Return the [X, Y] coordinate for the center point of the cell that contains the specified text.  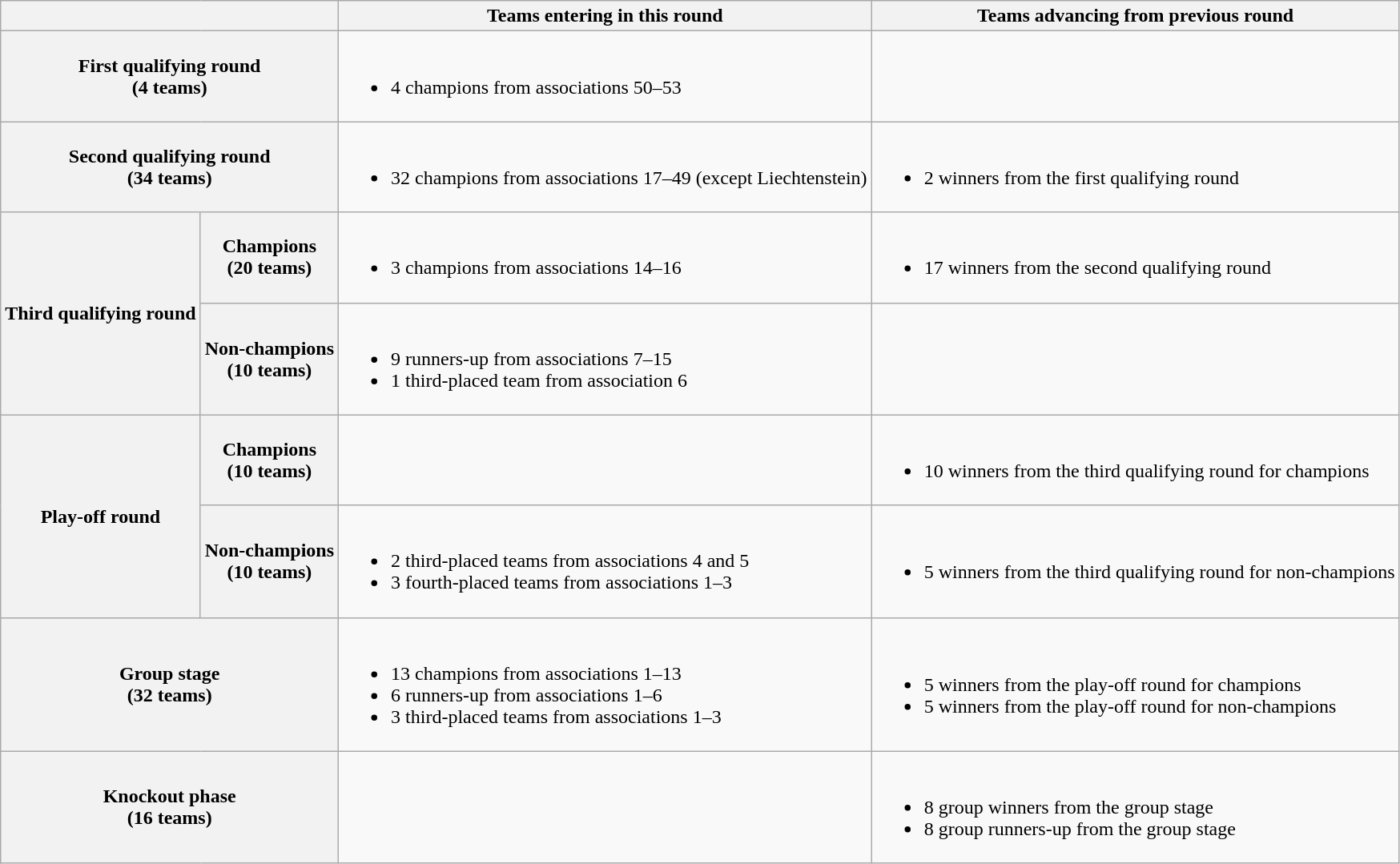
5 winners from the third qualifying round for non-champions [1136, 561]
Group stage (32 teams) [170, 684]
3 champions from associations 14–16 [605, 258]
17 winners from the second qualifying round [1136, 258]
Second qualifying round (34 teams) [170, 167]
13 champions from associations 1–136 runners-up from associations 1–63 third-placed teams from associations 1–3 [605, 684]
Teams advancing from previous round [1136, 16]
Third qualifying round [101, 314]
Teams entering in this round [605, 16]
Champions (20 teams) [269, 258]
5 winners from the play-off round for champions5 winners from the play-off round for non-champions [1136, 684]
4 champions from associations 50–53 [605, 77]
8 group winners from the group stage8 group runners-up from the group stage [1136, 807]
2 third-placed teams from associations 4 and 53 fourth-placed teams from associations 1–3 [605, 561]
Knockout phase (16 teams) [170, 807]
Play-off round [101, 516]
10 winners from the third qualifying round for champions [1136, 460]
Champions (10 teams) [269, 460]
First qualifying round (4 teams) [170, 77]
32 champions from associations 17–49 (except Liechtenstein) [605, 167]
9 runners-up from associations 7–151 third-placed team from association 6 [605, 359]
2 winners from the first qualifying round [1136, 167]
